Provide the (X, Y) coordinate of the cell's center where the given text is located.  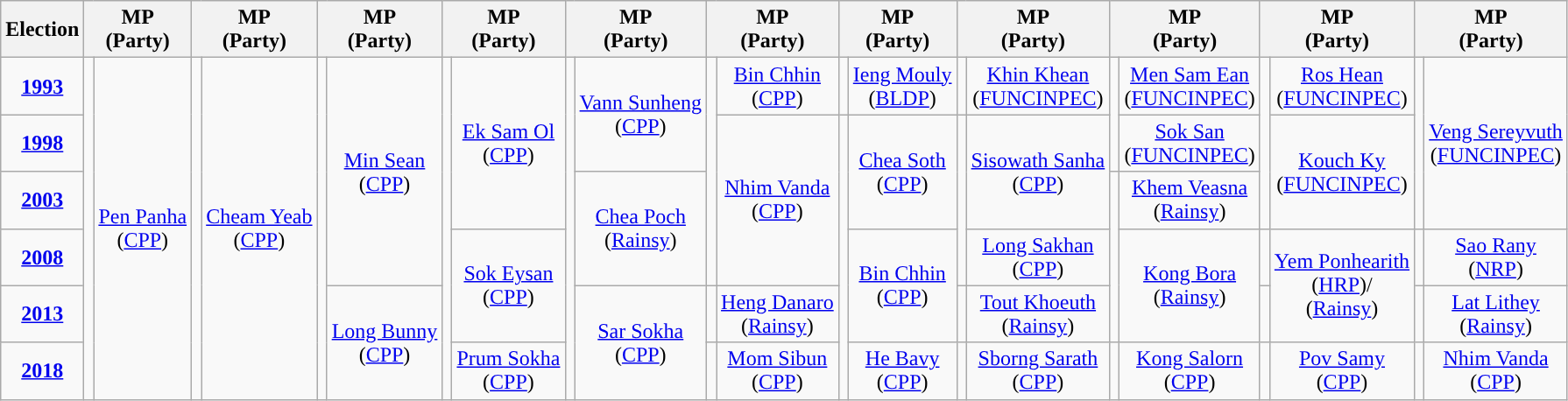
1998 (42, 144)
2003 (42, 200)
2013 (42, 313)
Ek Sam Ol(CPP) (508, 144)
Cheam Yeab(CPP) (259, 229)
Yem Ponhearith(HRP)/(Rainsy) (1342, 285)
Veng Sereyvuth(FUNCINPEC) (1496, 144)
2008 (42, 257)
Prum Sokha(CPP) (508, 371)
Kouch Ky(FUNCINPEC) (1342, 172)
Vann Sunheng(CPP) (640, 115)
Long Sakhan(CPP) (1038, 257)
Sao Rany(NRP) (1496, 257)
Pen Panha(CPP) (143, 229)
Sborng Sarath(CPP) (1038, 371)
Chea Soth(CPP) (902, 172)
Chea Poch(Rainsy) (640, 229)
Long Bunny(CPP) (385, 342)
Khin Khean(FUNCINPEC) (1038, 86)
Ieng Mouly(BLDP) (902, 86)
Kong Bora(Rainsy) (1190, 285)
Sok San(FUNCINPEC) (1190, 144)
Ros Hean(FUNCINPEC) (1342, 86)
Pov Samy(CPP) (1342, 371)
Tout Khoeuth(Rainsy) (1038, 313)
Sar Sokha(CPP) (640, 342)
Lat Lithey(Rainsy) (1496, 313)
Mom Sibun(CPP) (778, 371)
Men Sam Ean(FUNCINPEC) (1190, 86)
He Bavy(CPP) (902, 371)
Sisowath Sanha(CPP) (1038, 172)
Sok Eysan(CPP) (508, 285)
Kong Salorn(CPP) (1190, 371)
Heng Danaro(Rainsy) (778, 313)
2018 (42, 371)
Election (42, 30)
1993 (42, 86)
Min Sean(CPP) (385, 172)
Khem Veasna(Rainsy) (1190, 200)
